Return (X, Y) of the center of cell containing provided text 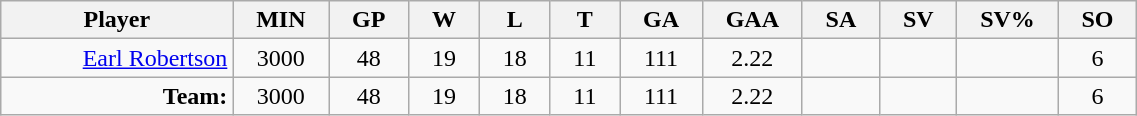
GP (369, 20)
SV% (1008, 20)
GAA (752, 20)
L (514, 20)
SV (918, 20)
T (585, 20)
GA (662, 20)
SO (1098, 20)
Team: (117, 96)
SA (840, 20)
Player (117, 20)
Earl Robertson (117, 58)
W (444, 20)
MIN (281, 20)
